Return the [X, Y] coordinate for the center point of the cell that contains the specified text.  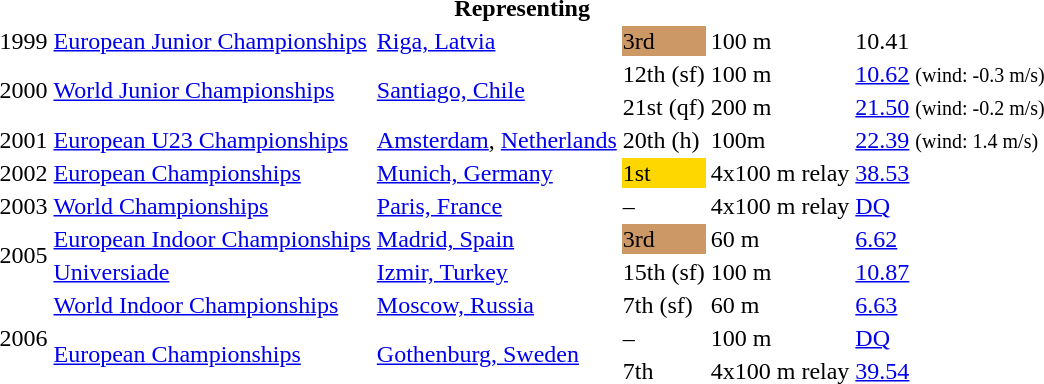
12th (sf) [664, 74]
15th (sf) [664, 272]
Universiade [212, 272]
World Indoor Championships [212, 305]
Moscow, Russia [496, 305]
World Junior Championships [212, 90]
Madrid, Spain [496, 239]
European Championships [212, 173]
Santiago, Chile [496, 90]
World Championships [212, 206]
1st [664, 173]
7th (sf) [664, 305]
20th (h) [664, 140]
Riga, Latvia [496, 41]
Munich, Germany [496, 173]
European Indoor Championships [212, 239]
European U23 Championships [212, 140]
Izmir, Turkey [496, 272]
European Junior Championships [212, 41]
Paris, France [496, 206]
100m [780, 140]
200 m [780, 107]
21st (qf) [664, 107]
Amsterdam, Netherlands [496, 140]
